Detect which cell encompasses the target text, then output its [X, Y] center coordinate. 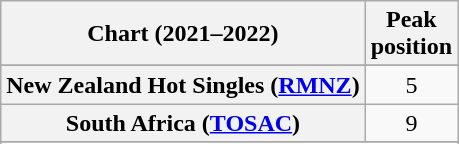
9 [411, 123]
Chart (2021–2022) [183, 34]
New Zealand Hot Singles (RMNZ) [183, 85]
5 [411, 85]
South Africa (TOSAC) [183, 123]
Peakposition [411, 34]
